From the cell containing the given text, extract its center point as [x, y] coordinate. 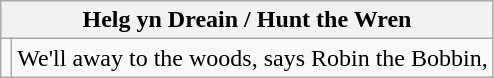
Helg yn Dreain / Hunt the Wren [247, 20]
We'll away to the woods, says Robin the Bobbin, [252, 58]
